Scan for the cell matching the given text and deliver its (X, Y) coordinate at center. 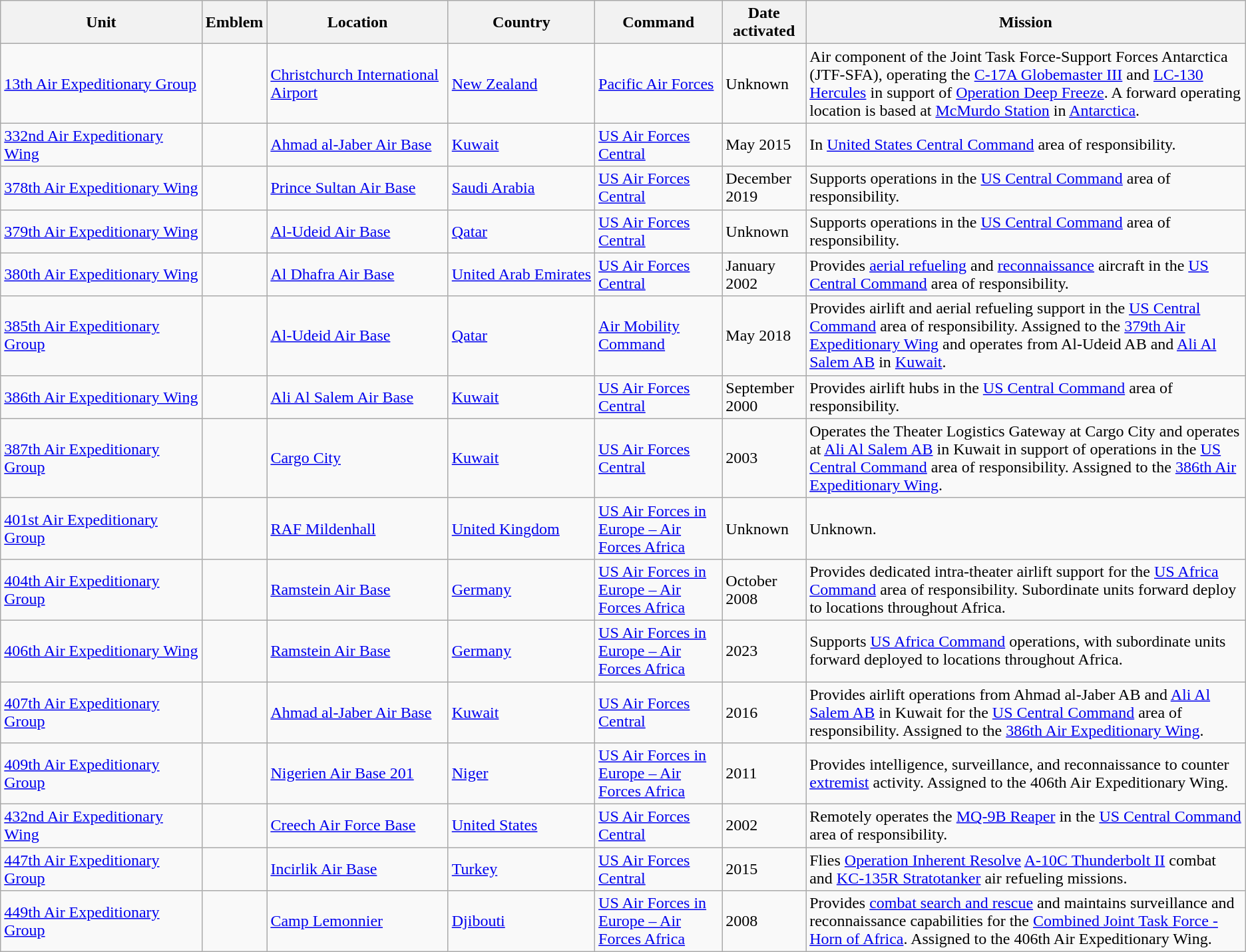
Camp Lemonnier (357, 921)
Provides airlift hubs in the US Central Command area of responsibility. (1026, 397)
Supports US Africa Command operations, with subordinate units forward deployed to locations throughout Africa. (1026, 651)
404th Air Expeditionary Group (101, 589)
Emblem (234, 23)
13th Air Expeditionary Group (101, 84)
Niger (521, 774)
Unknown. (1026, 528)
December 2019 (764, 188)
October 2008 (764, 589)
RAF Mildenhall (357, 528)
In United States Central Command area of responsibility. (1026, 145)
Unit (101, 23)
Creech Air Force Base (357, 826)
2003 (764, 458)
May 2018 (764, 335)
Provides aerial refueling and reconnaissance aircraft in the US Central Command area of responsibility. (1026, 274)
386th Air Expeditionary Wing (101, 397)
Incirlik Air Base (357, 869)
Prince Sultan Air Base (357, 188)
2015 (764, 869)
2002 (764, 826)
May 2015 (764, 145)
Command (659, 23)
United Kingdom (521, 528)
United States (521, 826)
385th Air Expeditionary Group (101, 335)
2011 (764, 774)
Provides intelligence, surveillance, and reconnaissance to counter extremist activity. Assigned to the 406th Air Expeditionary Wing. (1026, 774)
406th Air Expeditionary Wing (101, 651)
379th Air Expeditionary Wing (101, 232)
449th Air Expeditionary Group (101, 921)
Location (357, 23)
New Zealand (521, 84)
Country (521, 23)
January 2002 (764, 274)
Date activated (764, 23)
Cargo City (357, 458)
380th Air Expeditionary Wing (101, 274)
Ali Al Salem Air Base (357, 397)
Pacific Air Forces (659, 84)
447th Air Expeditionary Group (101, 869)
407th Air Expeditionary Group (101, 712)
432nd Air Expeditionary Wing (101, 826)
401st Air Expeditionary Group (101, 528)
332nd Air Expeditionary Wing (101, 145)
387th Air Expeditionary Group (101, 458)
2023 (764, 651)
Turkey (521, 869)
2008 (764, 921)
Saudi Arabia (521, 188)
Flies Operation Inherent Resolve A-10C Thunderbolt II combat and KC-135R Stratotanker air refueling missions. (1026, 869)
Nigerien Air Base 201 (357, 774)
409th Air Expeditionary Group (101, 774)
2016 (764, 712)
Mission (1026, 23)
Air Mobility Command (659, 335)
United Arab Emirates (521, 274)
Remotely operates the MQ-9B Reaper in the US Central Command area of responsibility. (1026, 826)
378th Air Expeditionary Wing (101, 188)
Djibouti (521, 921)
September 2000 (764, 397)
Al Dhafra Air Base (357, 274)
Christchurch International Airport (357, 84)
